Extract the (x, y) coordinate from the center of the cell holding the provided text.  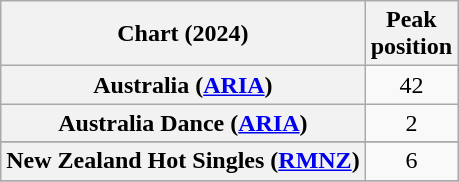
Chart (2024) (183, 34)
6 (411, 161)
42 (411, 85)
Peakposition (411, 34)
2 (411, 123)
Australia Dance (ARIA) (183, 123)
New Zealand Hot Singles (RMNZ) (183, 161)
Australia (ARIA) (183, 85)
